Capture the cell that displays the provided text and extract its (X, Y) central coordinate. 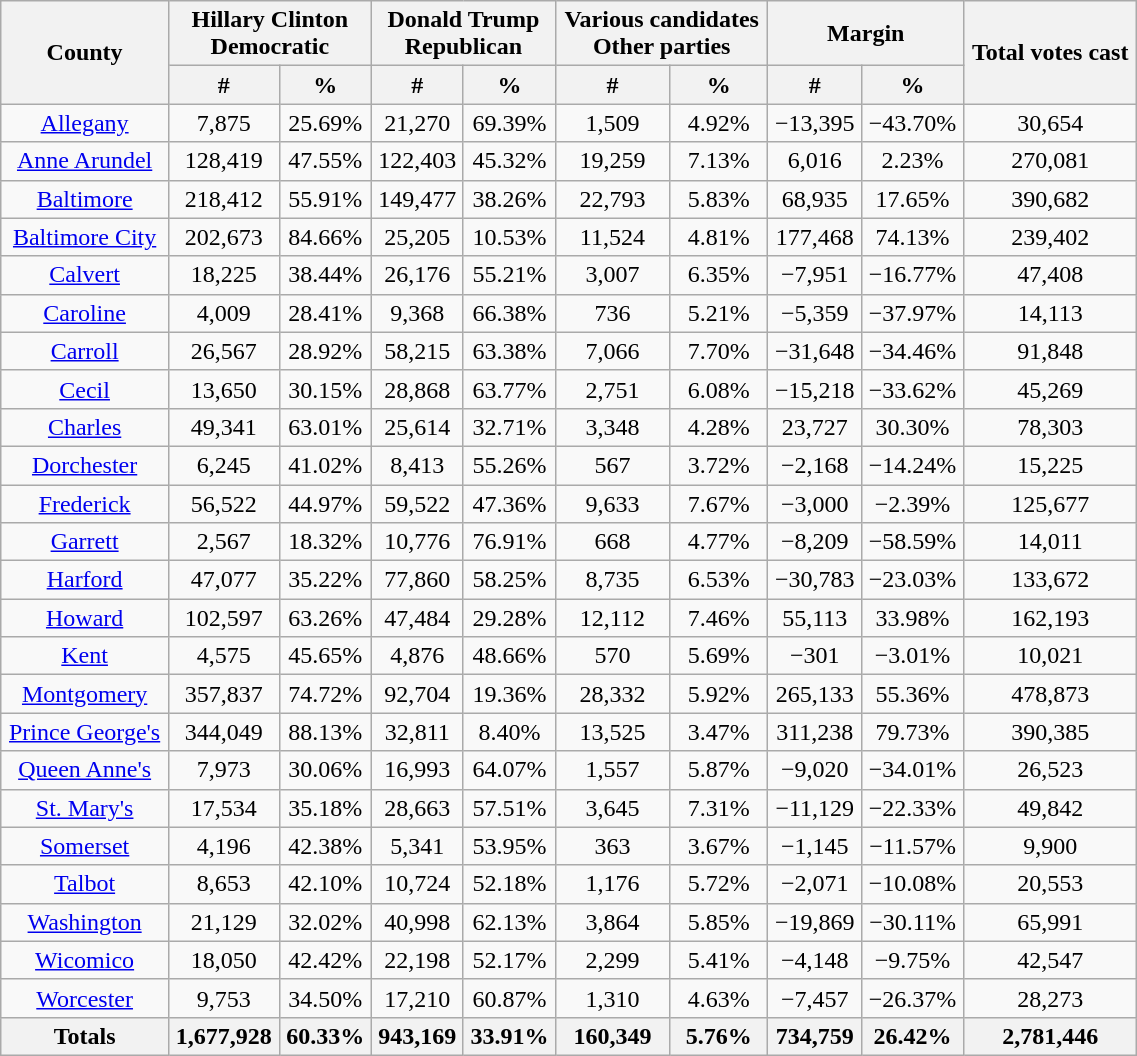
74.13% (913, 237)
4.28% (718, 427)
17,534 (224, 808)
Wicomico (85, 960)
270,081 (1050, 161)
478,873 (1050, 694)
736 (612, 313)
3.47% (718, 732)
63.77% (509, 389)
4,575 (224, 656)
−34.46% (913, 351)
3,348 (612, 427)
Margin (866, 34)
−37.97% (913, 313)
−15,218 (815, 389)
Prince George's (85, 732)
6.53% (718, 580)
4.63% (718, 998)
63.01% (325, 427)
County (85, 52)
2,299 (612, 960)
−5,359 (815, 313)
102,597 (224, 618)
40,998 (417, 922)
Baltimore (85, 199)
32,811 (417, 732)
9,633 (612, 503)
5.41% (718, 960)
162,193 (1050, 618)
Donald TrumpRepublican (463, 34)
4.81% (718, 237)
−3.01% (913, 656)
7,066 (612, 351)
13,650 (224, 389)
42.42% (325, 960)
18,050 (224, 960)
65,991 (1050, 922)
−11,129 (815, 808)
58.25% (509, 580)
8,413 (417, 465)
Washington (85, 922)
−16.77% (913, 275)
Totals (85, 1036)
13,525 (612, 732)
−8,209 (815, 542)
55.36% (913, 694)
Anne Arundel (85, 161)
7.13% (718, 161)
28,663 (417, 808)
Frederick (85, 503)
Caroline (85, 313)
−3,000 (815, 503)
29.28% (509, 618)
45.65% (325, 656)
Kent (85, 656)
1,509 (612, 123)
76.91% (509, 542)
4.92% (718, 123)
55.26% (509, 465)
160,349 (612, 1036)
42.38% (325, 846)
5.76% (718, 1036)
−9,020 (815, 770)
Montgomery (85, 694)
943,169 (417, 1036)
68,935 (815, 199)
−26.37% (913, 998)
3,007 (612, 275)
Allegany (85, 123)
−7,457 (815, 998)
59,522 (417, 503)
7.67% (718, 503)
265,133 (815, 694)
45.32% (509, 161)
−2,168 (815, 465)
357,837 (224, 694)
7.46% (718, 618)
52.17% (509, 960)
239,402 (1050, 237)
390,682 (1050, 199)
32.02% (325, 922)
30.06% (325, 770)
28.41% (325, 313)
47.36% (509, 503)
Dorchester (85, 465)
218,412 (224, 199)
19,259 (612, 161)
35.22% (325, 580)
32.71% (509, 427)
−19,869 (815, 922)
16,993 (417, 770)
25,614 (417, 427)
28,868 (417, 389)
5.72% (718, 884)
−10.08% (913, 884)
38.44% (325, 275)
−30,783 (815, 580)
26,176 (417, 275)
2,751 (612, 389)
49,341 (224, 427)
Baltimore City (85, 237)
390,385 (1050, 732)
−14.24% (913, 465)
9,753 (224, 998)
17.65% (913, 199)
133,672 (1050, 580)
10,776 (417, 542)
4,196 (224, 846)
41.02% (325, 465)
28.92% (325, 351)
60.87% (509, 998)
55,113 (815, 618)
10,724 (417, 884)
11,524 (612, 237)
9,368 (417, 313)
6,245 (224, 465)
1,557 (612, 770)
47,077 (224, 580)
2.23% (913, 161)
42.10% (325, 884)
3,645 (612, 808)
177,468 (815, 237)
66.38% (509, 313)
−4,148 (815, 960)
22,198 (417, 960)
−7,951 (815, 275)
69.39% (509, 123)
311,238 (815, 732)
47,484 (417, 618)
12,112 (612, 618)
Queen Anne's (85, 770)
49,842 (1050, 808)
45,269 (1050, 389)
4,009 (224, 313)
25.69% (325, 123)
56,522 (224, 503)
−23.03% (913, 580)
10.53% (509, 237)
23,727 (815, 427)
5.69% (718, 656)
33.91% (509, 1036)
52.18% (509, 884)
1,176 (612, 884)
34.50% (325, 998)
−13,395 (815, 123)
−43.70% (913, 123)
4.77% (718, 542)
91,848 (1050, 351)
−9.75% (913, 960)
57.51% (509, 808)
Garrett (85, 542)
5,341 (417, 846)
8.40% (509, 732)
1,310 (612, 998)
44.97% (325, 503)
55.21% (509, 275)
88.13% (325, 732)
63.26% (325, 618)
55.91% (325, 199)
22,793 (612, 199)
60.33% (325, 1036)
3.67% (718, 846)
25,205 (417, 237)
10,021 (1050, 656)
62.13% (509, 922)
17,210 (417, 998)
5.92% (718, 694)
74.72% (325, 694)
38.26% (509, 199)
26.42% (913, 1036)
28,332 (612, 694)
5.87% (718, 770)
128,419 (224, 161)
92,704 (417, 694)
18,225 (224, 275)
Harford (85, 580)
122,403 (417, 161)
−11.57% (913, 846)
30.15% (325, 389)
58,215 (417, 351)
−31,648 (815, 351)
Carroll (85, 351)
Howard (85, 618)
78,303 (1050, 427)
7.31% (718, 808)
26,567 (224, 351)
7,973 (224, 770)
7,875 (224, 123)
202,673 (224, 237)
Worcester (85, 998)
26,523 (1050, 770)
Hillary ClintonDemocratic (270, 34)
−301 (815, 656)
63.38% (509, 351)
567 (612, 465)
−58.59% (913, 542)
344,049 (224, 732)
30.30% (913, 427)
2,781,446 (1050, 1036)
3.72% (718, 465)
668 (612, 542)
St. Mary's (85, 808)
−22.33% (913, 808)
30,654 (1050, 123)
48.66% (509, 656)
77,860 (417, 580)
Somerset (85, 846)
149,477 (417, 199)
5.21% (718, 313)
363 (612, 846)
84.66% (325, 237)
7.70% (718, 351)
28,273 (1050, 998)
−34.01% (913, 770)
20,553 (1050, 884)
47.55% (325, 161)
Calvert (85, 275)
19.36% (509, 694)
14,113 (1050, 313)
33.98% (913, 618)
42,547 (1050, 960)
5.83% (718, 199)
Various candidatesOther parties (662, 34)
47,408 (1050, 275)
21,129 (224, 922)
6,016 (815, 161)
Cecil (85, 389)
14,011 (1050, 542)
64.07% (509, 770)
3,864 (612, 922)
6.08% (718, 389)
53.95% (509, 846)
21,270 (417, 123)
−33.62% (913, 389)
18.32% (325, 542)
−30.11% (913, 922)
8,653 (224, 884)
Talbot (85, 884)
125,677 (1050, 503)
1,677,928 (224, 1036)
4,876 (417, 656)
9,900 (1050, 846)
−2.39% (913, 503)
2,567 (224, 542)
15,225 (1050, 465)
35.18% (325, 808)
−2,071 (815, 884)
570 (612, 656)
−1,145 (815, 846)
79.73% (913, 732)
6.35% (718, 275)
Charles (85, 427)
Total votes cast (1050, 52)
8,735 (612, 580)
734,759 (815, 1036)
5.85% (718, 922)
